Determine the (x, y) coordinate at the center of the cell enclosing the given text.  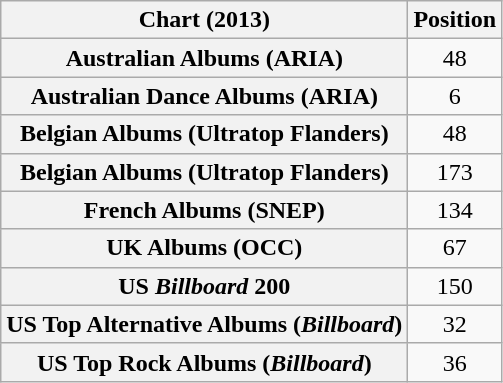
UK Albums (OCC) (204, 248)
32 (455, 324)
Position (455, 20)
6 (455, 96)
67 (455, 248)
134 (455, 210)
US Billboard 200 (204, 286)
US Top Rock Albums (Billboard) (204, 362)
36 (455, 362)
Australian Dance Albums (ARIA) (204, 96)
Australian Albums (ARIA) (204, 58)
173 (455, 172)
150 (455, 286)
French Albums (SNEP) (204, 210)
US Top Alternative Albums (Billboard) (204, 324)
Chart (2013) (204, 20)
